Output the (x, y) coordinate of the center of the cell containing the given text.  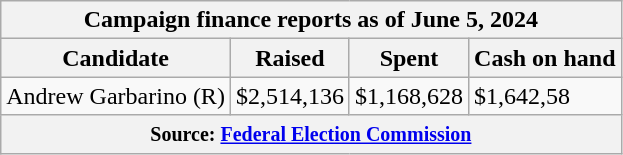
Candidate (116, 58)
Spent (408, 58)
$1,642,58 (545, 96)
$2,514,136 (290, 96)
Source: Federal Election Commission (311, 134)
Cash on hand (545, 58)
Raised (290, 58)
$1,168,628 (408, 96)
Campaign finance reports as of June 5, 2024 (311, 20)
Andrew Garbarino (R) (116, 96)
